Pinpoint the cell where the given text exists, returning its (x, y) midpoint coordinate. 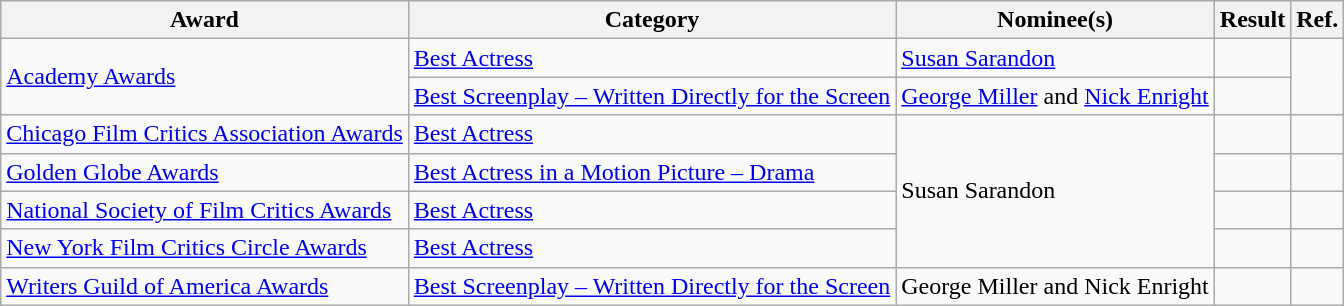
Nominee(s) (1056, 20)
Award (205, 20)
Academy Awards (205, 77)
Best Actress in a Motion Picture – Drama (652, 172)
Category (652, 20)
New York Film Critics Circle Awards (205, 248)
National Society of Film Critics Awards (205, 210)
Golden Globe Awards (205, 172)
Chicago Film Critics Association Awards (205, 134)
Writers Guild of America Awards (205, 286)
Ref. (1318, 20)
Result (1252, 20)
